Output the [X, Y] coordinate of the center of the cell containing the given text.  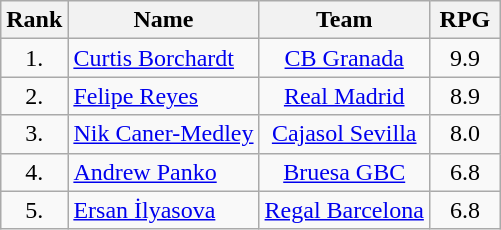
Regal Barcelona [344, 210]
Felipe Reyes [164, 96]
CB Granada [344, 58]
8.9 [464, 96]
Cajasol Sevilla [344, 134]
Ersan İlyasova [164, 210]
Real Madrid [344, 96]
Curtis Borchardt [164, 58]
3. [34, 134]
Name [164, 20]
Nik Caner-Medley [164, 134]
5. [34, 210]
Rank [34, 20]
2. [34, 96]
8.0 [464, 134]
Andrew Panko [164, 172]
Team [344, 20]
Bruesa GBC [344, 172]
1. [34, 58]
RPG [464, 20]
4. [34, 172]
9.9 [464, 58]
